Search for the cell housing the specified text and yield its (X, Y) center coordinate. 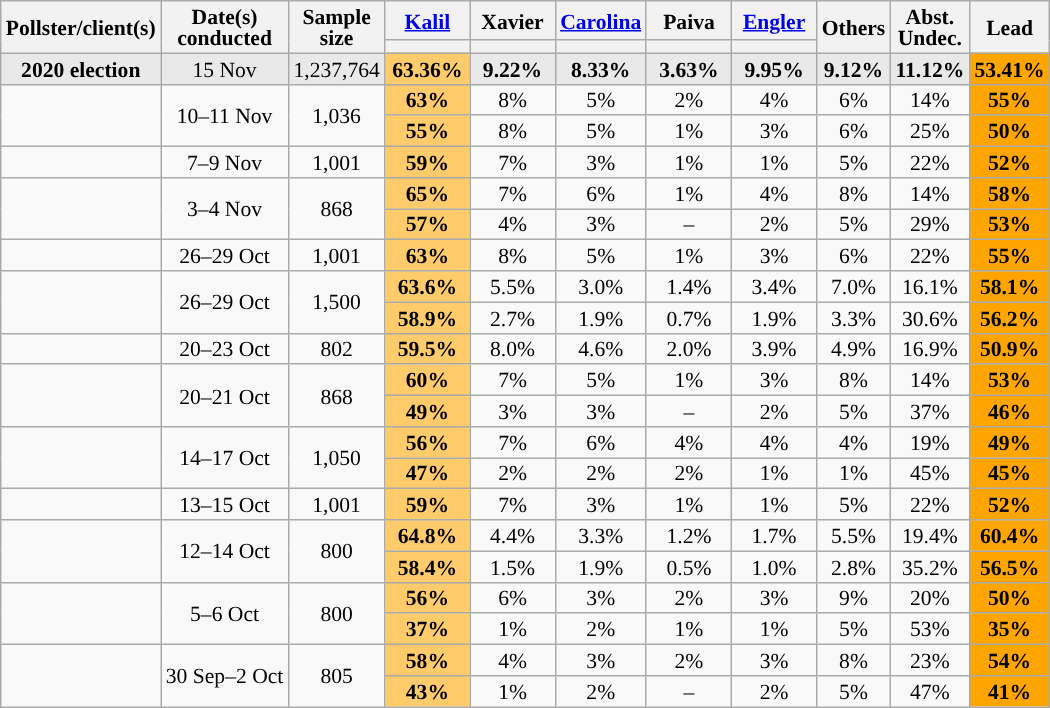
1.0% (774, 566)
Others (854, 27)
Paiva (688, 20)
12–14 Oct (225, 551)
14–17 Oct (225, 458)
59.5% (428, 348)
7.0% (854, 286)
58.4% (428, 566)
20–21 Oct (225, 396)
56.2% (1009, 318)
23% (930, 660)
65% (428, 194)
60.4% (1009, 536)
63.6% (428, 286)
0.5% (688, 566)
56.5% (1009, 566)
5–6 Oct (225, 613)
Samplesize (336, 27)
Date(s)conducted (225, 27)
60% (428, 380)
10–11 Nov (225, 115)
Engler (774, 20)
1.5% (512, 566)
16.1% (930, 286)
2020 election (81, 68)
13–15 Oct (225, 504)
3.63% (688, 68)
11.12% (930, 68)
9% (854, 598)
4.9% (854, 348)
805 (336, 676)
19.4% (930, 536)
8.0% (512, 348)
802 (336, 348)
30.6% (930, 318)
3–4 Nov (225, 209)
25% (930, 132)
15 Nov (225, 68)
1,036 (336, 115)
50.9% (1009, 348)
Carolina (600, 20)
Abst.Undec. (930, 27)
35% (1009, 630)
9.95% (774, 68)
64.8% (428, 536)
Kalil (428, 20)
20% (930, 598)
0.7% (688, 318)
9.12% (854, 68)
3.9% (774, 348)
54% (1009, 660)
Lead (1009, 27)
4.4% (512, 536)
1.4% (688, 286)
8.33% (600, 68)
1.2% (688, 536)
3.4% (774, 286)
3.0% (600, 286)
29% (930, 224)
2.0% (688, 348)
2.8% (854, 566)
2.7% (512, 318)
57% (428, 224)
63.36% (428, 68)
1.7% (774, 536)
Pollster/client(s) (81, 27)
30 Sep–2 Oct (225, 676)
16.9% (930, 348)
58.9% (428, 318)
7–9 Nov (225, 162)
53.41% (1009, 68)
9.22% (512, 68)
41% (1009, 692)
Xavier (512, 20)
19% (930, 442)
20–23 Oct (225, 348)
43% (428, 692)
35.2% (930, 566)
4.6% (600, 348)
1,237,764 (336, 68)
58.1% (1009, 286)
1,500 (336, 302)
1,050 (336, 458)
46% (1009, 412)
